Extract the (x, y) coordinate from the center of the cell holding the provided text.  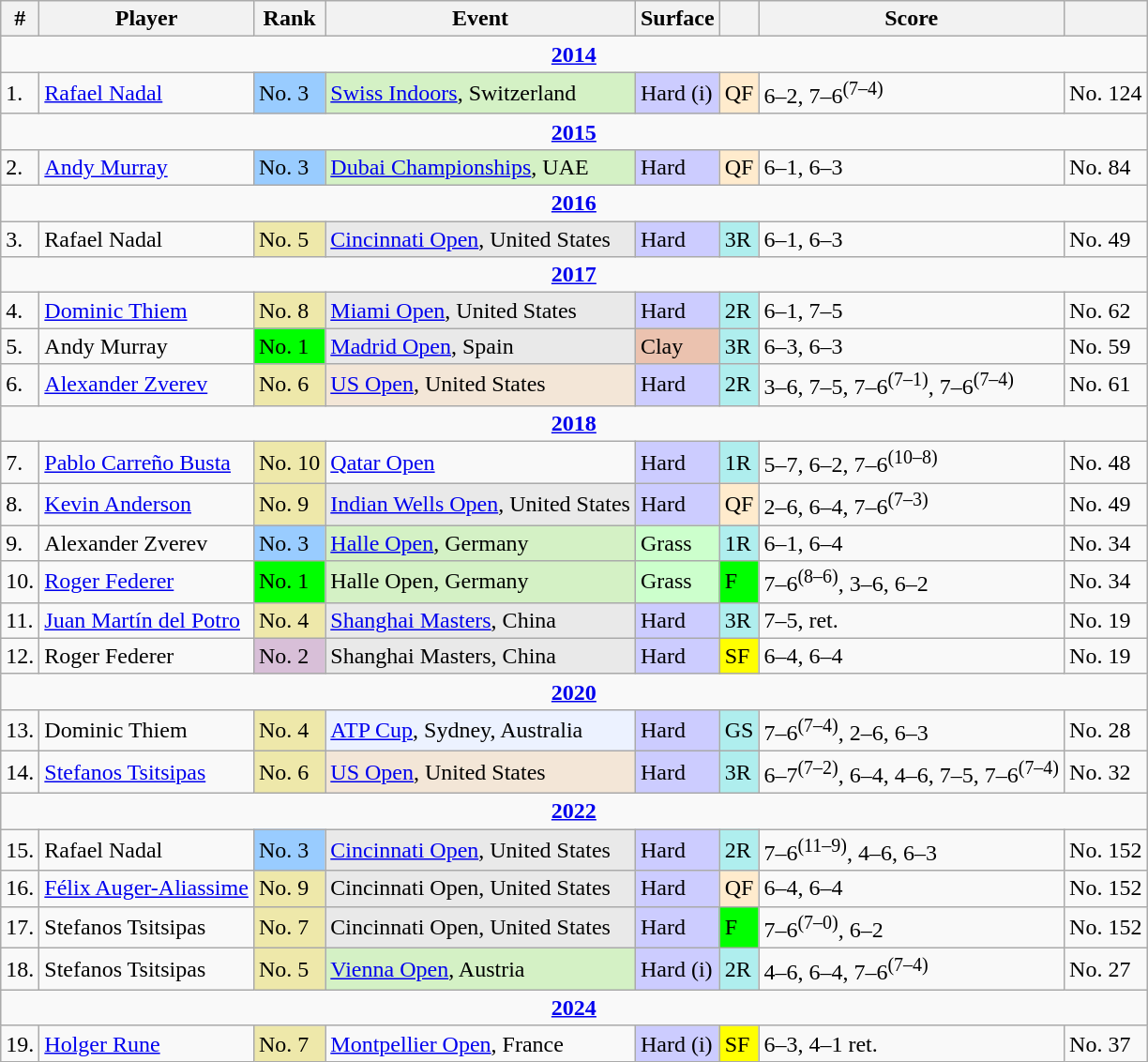
No. 28 (1106, 730)
3. (21, 239)
No. 10 (289, 462)
2018 (574, 423)
Player (146, 19)
2014 (574, 54)
6–1, 6–4 (912, 543)
6–7(7–2), 6–4, 4–6, 7–5, 7–6(7–4) (912, 773)
7–6(8–6), 3–6, 6–2 (912, 582)
Clay (677, 346)
2016 (574, 204)
# (21, 19)
2020 (574, 691)
11. (21, 620)
Holger Rune (146, 1043)
6–3, 4–1 ret. (912, 1043)
17. (21, 927)
Madrid Open, Spain (480, 346)
2017 (574, 275)
3–6, 7–5, 7–6(7–1), 7–6(7–4) (912, 385)
Juan Martín del Potro (146, 620)
1. (21, 94)
No. 8 (289, 311)
19. (21, 1043)
10. (21, 582)
No. 48 (1106, 462)
Félix Auger-Aliassime (146, 888)
Pablo Carreño Busta (146, 462)
6–1, 7–5 (912, 311)
Rank (289, 19)
No. 37 (1106, 1043)
14. (21, 773)
Event (480, 19)
7. (21, 462)
No. 124 (1106, 94)
Swiss Indoors, Switzerland (480, 94)
Indian Wells Open, United States (480, 505)
No. 59 (1106, 346)
8. (21, 505)
Miami Open, United States (480, 311)
4. (21, 311)
18. (21, 970)
Score (912, 19)
4–6, 6–4, 7–6(7–4) (912, 970)
No. 84 (1106, 167)
Vienna Open, Austria (480, 970)
No. 27 (1106, 970)
Surface (677, 19)
6. (21, 385)
13. (21, 730)
Montpellier Open, France (480, 1043)
2015 (574, 131)
Dubai Championships, UAE (480, 167)
2024 (574, 1008)
12. (21, 656)
No. 32 (1106, 773)
6–3, 6–3 (912, 346)
GS (739, 730)
7–6(11–9), 4–6, 6–3 (912, 850)
16. (21, 888)
No. 61 (1106, 385)
9. (21, 543)
6–2, 7–6(7–4) (912, 94)
7–6(7–0), 6–2 (912, 927)
5–7, 6–2, 7–6(10–8) (912, 462)
15. (21, 850)
2–6, 6–4, 7–6(7–3) (912, 505)
Qatar Open (480, 462)
7–6(7–4), 2–6, 6–3 (912, 730)
2022 (574, 812)
2. (21, 167)
No. 62 (1106, 311)
5. (21, 346)
No. 2 (289, 656)
7–5, ret. (912, 620)
ATP Cup, Sydney, Australia (480, 730)
Kevin Anderson (146, 505)
